Return the (x, y) coordinate for the center point of the cell that contains the specified text.  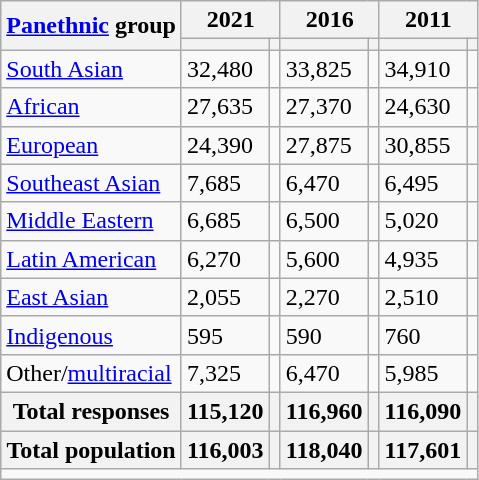
5,985 (423, 373)
116,003 (225, 449)
115,120 (225, 411)
Other/multiracial (92, 373)
32,480 (225, 69)
South Asian (92, 69)
116,090 (423, 411)
4,935 (423, 259)
6,270 (225, 259)
Middle Eastern (92, 221)
African (92, 107)
117,601 (423, 449)
590 (324, 335)
760 (423, 335)
6,495 (423, 183)
33,825 (324, 69)
27,875 (324, 145)
116,960 (324, 411)
118,040 (324, 449)
East Asian (92, 297)
5,020 (423, 221)
2011 (428, 20)
2,270 (324, 297)
Indigenous (92, 335)
7,685 (225, 183)
27,635 (225, 107)
34,910 (423, 69)
6,500 (324, 221)
6,685 (225, 221)
7,325 (225, 373)
Latin American (92, 259)
2021 (230, 20)
595 (225, 335)
27,370 (324, 107)
30,855 (423, 145)
European (92, 145)
2,510 (423, 297)
24,390 (225, 145)
2016 (330, 20)
Total population (92, 449)
Southeast Asian (92, 183)
Total responses (92, 411)
5,600 (324, 259)
Panethnic group (92, 26)
2,055 (225, 297)
24,630 (423, 107)
